Extract the (X, Y) coordinate from the center of the cell holding the provided text.  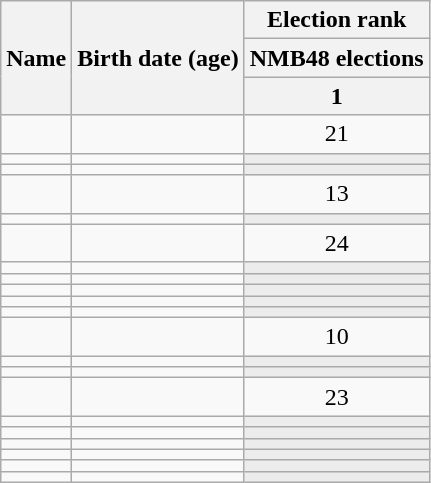
Election rank (336, 20)
24 (336, 243)
1 (336, 96)
Name (36, 58)
10 (336, 337)
Birth date (age) (158, 58)
21 (336, 134)
NMB48 elections (336, 58)
23 (336, 397)
13 (336, 194)
